Determine the (x, y) coordinate at the center of the cell enclosing the given text.  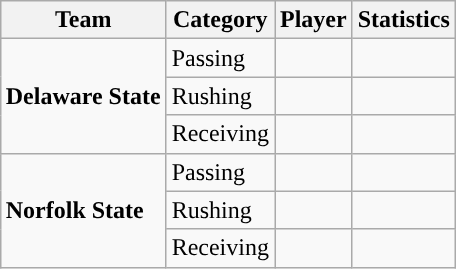
Player (313, 20)
Statistics (404, 20)
Norfolk State (83, 210)
Team (83, 20)
Delaware State (83, 96)
Category (220, 20)
